Search for the cell housing the specified text and yield its [x, y] center coordinate. 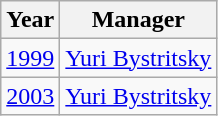
Manager [138, 20]
1999 [30, 58]
Year [30, 20]
2003 [30, 96]
